Return (X, Y) of the center of cell containing provided text 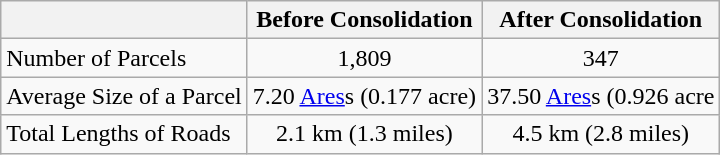
347 (601, 58)
Number of Parcels (124, 58)
37.50 Aress (0.926 acre (601, 96)
1,809 (364, 58)
7.20 Aress (0.177 acre) (364, 96)
4.5 km (2.8 miles) (601, 134)
2.1 km (1.3 miles) (364, 134)
Before Consolidation (364, 20)
After Consolidation (601, 20)
Total Lengths of Roads (124, 134)
Average Size of a Parcel (124, 96)
